Search for the cell housing the specified text and yield its [x, y] center coordinate. 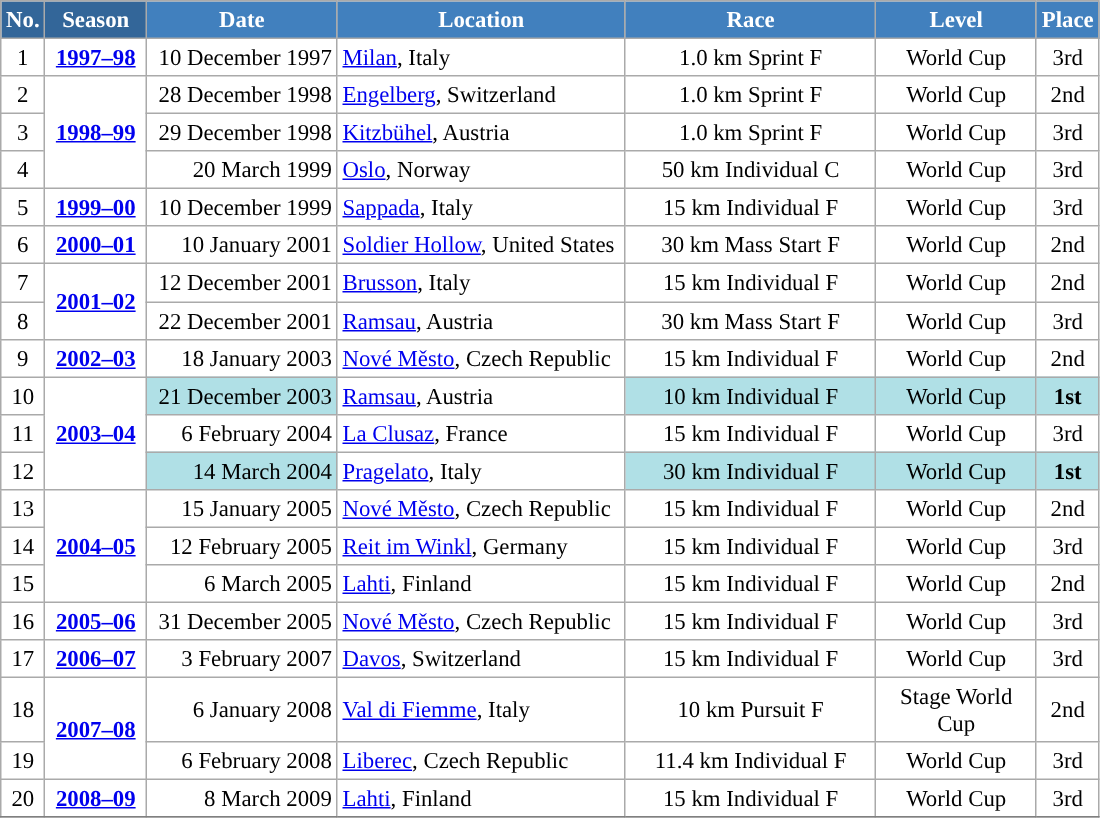
2008–09 [96, 799]
21 December 2003 [242, 396]
10 km Pursuit F [750, 710]
Stage World Cup [956, 710]
6 February 2004 [242, 433]
20 [23, 799]
5 [23, 208]
Sappada, Italy [481, 208]
Val di Fiemme, Italy [481, 710]
19 [23, 761]
1999–00 [96, 208]
Soldier Hollow, United States [481, 245]
11 [23, 433]
3 [23, 133]
Brusson, Italy [481, 283]
Reit im Winkl, Germany [481, 546]
2005–06 [96, 621]
Level [956, 20]
6 [23, 245]
9 [23, 358]
50 km Individual C [750, 170]
Liberec, Czech Republic [481, 761]
2007–08 [96, 729]
Date [242, 20]
2000–01 [96, 245]
Oslo, Norway [481, 170]
Race [750, 20]
14 [23, 546]
10 km Individual F [750, 396]
13 [23, 509]
Kitzbühel, Austria [481, 133]
11.4 km Individual F [750, 761]
10 December 1999 [242, 208]
2003–04 [96, 434]
15 [23, 584]
16 [23, 621]
20 March 1999 [242, 170]
6 February 2008 [242, 761]
Season [96, 20]
14 March 2004 [242, 471]
31 December 2005 [242, 621]
6 March 2005 [242, 584]
30 km Individual F [750, 471]
2001–02 [96, 302]
18 January 2003 [242, 358]
4 [23, 170]
La Clusaz, France [481, 433]
22 December 2001 [242, 321]
2 [23, 95]
6 January 2008 [242, 710]
2002–03 [96, 358]
1997–98 [96, 58]
7 [23, 283]
3 February 2007 [242, 659]
2004–05 [96, 546]
15 January 2005 [242, 509]
Engelberg, Switzerland [481, 95]
10 January 2001 [242, 245]
8 March 2009 [242, 799]
1 [23, 58]
10 [23, 396]
29 December 1998 [242, 133]
Place [1067, 20]
Milan, Italy [481, 58]
12 December 2001 [242, 283]
8 [23, 321]
28 December 1998 [242, 95]
17 [23, 659]
1998–99 [96, 132]
2006–07 [96, 659]
10 December 1997 [242, 58]
No. [23, 20]
12 [23, 471]
18 [23, 710]
Location [481, 20]
12 February 2005 [242, 546]
Davos, Switzerland [481, 659]
Pragelato, Italy [481, 471]
